Detect which cell encompasses the target text, then output its [x, y] center coordinate. 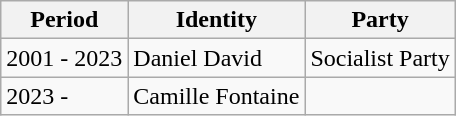
Party [380, 20]
Daniel David [216, 58]
Identity [216, 20]
2023 - [64, 96]
Socialist Party [380, 58]
Camille Fontaine [216, 96]
Period [64, 20]
2001 - 2023 [64, 58]
